Return the (x, y) coordinate for the center point of the cell that contains the specified text.  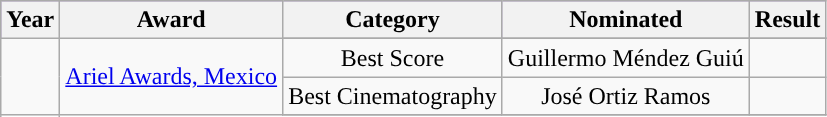
Nominated (626, 20)
Category (393, 20)
Best Cinematography (393, 96)
Best Score (393, 58)
Year (30, 20)
Guillermo Méndez Guiú (626, 58)
Award (172, 20)
Ariel Awards, Mexico (172, 77)
Result (787, 20)
José Ortiz Ramos (626, 96)
